Locate the cell with the specified text and output its (X, Y) center coordinate. 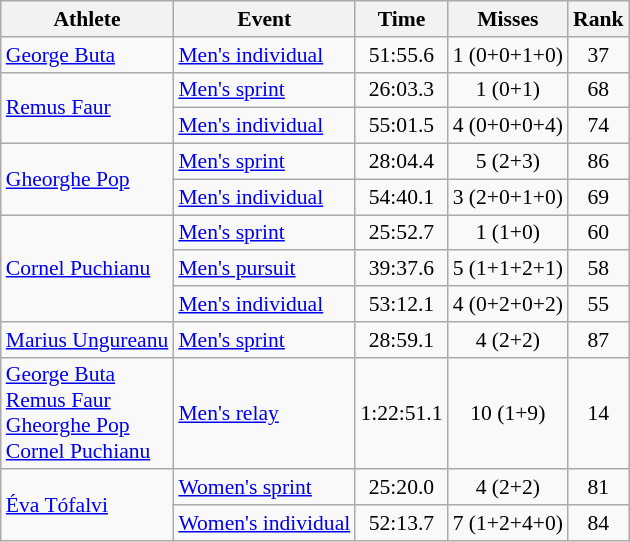
4 (0+0+0+4) (508, 126)
1 (0+0+1+0) (508, 55)
George Buta (88, 55)
74 (598, 126)
1 (0+1) (508, 90)
25:20.0 (401, 488)
5 (1+1+2+1) (508, 269)
52:13.7 (401, 523)
4 (0+2+0+2) (508, 304)
Men's relay (264, 413)
25:52.7 (401, 233)
Éva Tófalvi (88, 506)
69 (598, 197)
81 (598, 488)
Men's pursuit (264, 269)
1:22:51.1 (401, 413)
Time (401, 19)
Women's individual (264, 523)
54:40.1 (401, 197)
3 (2+0+1+0) (508, 197)
39:37.6 (401, 269)
14 (598, 413)
George ButaRemus FaurGheorghe PopCornel Puchianu (88, 413)
26:03.3 (401, 90)
Event (264, 19)
55 (598, 304)
51:55.6 (401, 55)
68 (598, 90)
Women's sprint (264, 488)
Rank (598, 19)
7 (1+2+4+0) (508, 523)
1 (1+0) (508, 233)
28:04.4 (401, 162)
Remus Faur (88, 108)
58 (598, 269)
86 (598, 162)
Cornel Puchianu (88, 268)
87 (598, 340)
28:59.1 (401, 340)
84 (598, 523)
53:12.1 (401, 304)
60 (598, 233)
Athlete (88, 19)
Misses (508, 19)
Marius Ungureanu (88, 340)
5 (2+3) (508, 162)
37 (598, 55)
10 (1+9) (508, 413)
55:01.5 (401, 126)
Gheorghe Pop (88, 180)
